Detect which cell encompasses the target text, then output its [x, y] center coordinate. 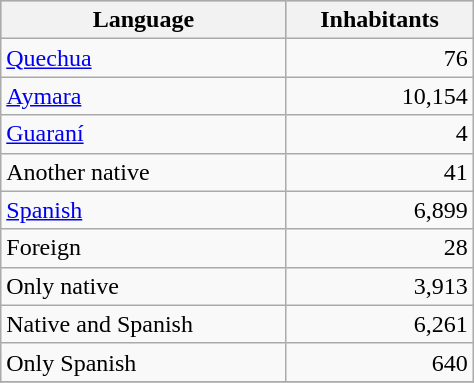
Another native [144, 172]
Only Spanish [144, 362]
Aymara [144, 96]
3,913 [380, 286]
Only native [144, 286]
4 [380, 134]
640 [380, 362]
28 [380, 248]
Guaraní [144, 134]
6,261 [380, 324]
Inhabitants [380, 20]
Spanish [144, 210]
6,899 [380, 210]
76 [380, 58]
10,154 [380, 96]
Native and Spanish [144, 324]
41 [380, 172]
Quechua [144, 58]
Language [144, 20]
Foreign [144, 248]
